Scan for the cell matching the given text and deliver its (X, Y) coordinate at center. 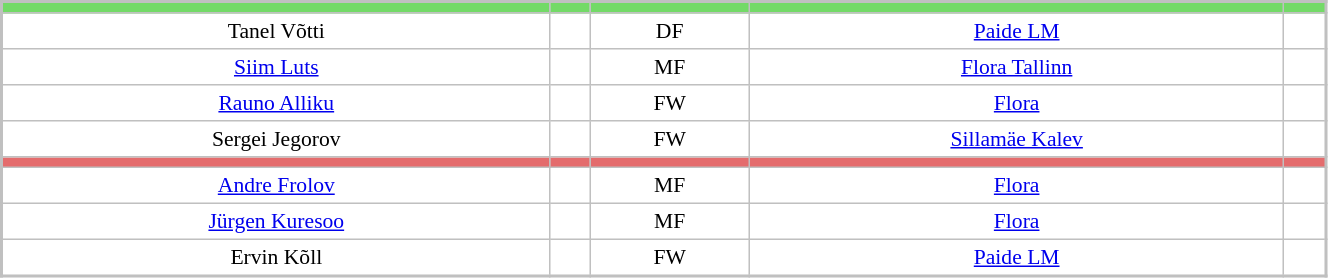
Rauno Alliku (276, 103)
Ervin Kõll (276, 258)
Sillamäe Kalev (1017, 139)
Jürgen Kuresoo (276, 221)
Flora Tallinn (1017, 67)
DF (670, 31)
Andre Frolov (276, 185)
Sergei Jegorov (276, 139)
Tanel Võtti (276, 31)
Siim Luts (276, 67)
